Output the (X, Y) coordinate of the center of the cell containing the given text.  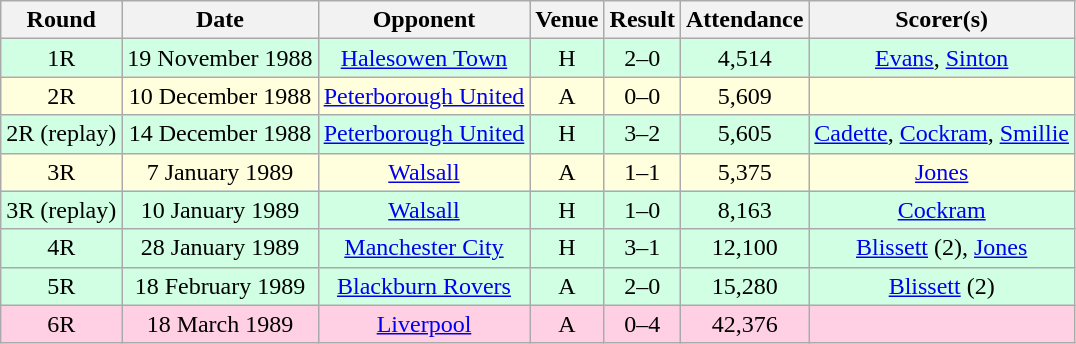
15,280 (744, 286)
Date (220, 20)
2R (replay) (62, 134)
19 November 1988 (220, 58)
12,100 (744, 248)
Round (62, 20)
5,605 (744, 134)
Blissett (2) (942, 286)
Attendance (744, 20)
6R (62, 324)
Cadette, Cockram, Smillie (942, 134)
18 March 1989 (220, 324)
Blackburn Rovers (424, 286)
Venue (567, 20)
0–4 (642, 324)
Evans, Sinton (942, 58)
1R (62, 58)
18 February 1989 (220, 286)
Cockram (942, 210)
2R (62, 96)
Opponent (424, 20)
1–0 (642, 210)
3–1 (642, 248)
4,514 (744, 58)
Result (642, 20)
42,376 (744, 324)
5,375 (744, 172)
1–1 (642, 172)
14 December 1988 (220, 134)
3R (replay) (62, 210)
3–2 (642, 134)
28 January 1989 (220, 248)
5,609 (744, 96)
Manchester City (424, 248)
Halesowen Town (424, 58)
4R (62, 248)
3R (62, 172)
Scorer(s) (942, 20)
Blissett (2), Jones (942, 248)
5R (62, 286)
0–0 (642, 96)
Jones (942, 172)
10 December 1988 (220, 96)
7 January 1989 (220, 172)
10 January 1989 (220, 210)
8,163 (744, 210)
Liverpool (424, 324)
